Search for the cell housing the specified text and yield its [x, y] center coordinate. 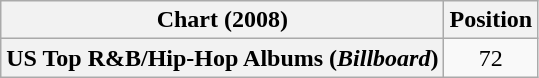
Position [491, 20]
Chart (2008) [222, 20]
72 [491, 58]
US Top R&B/Hip-Hop Albums (Billboard) [222, 58]
